From the cell containing the given text, extract its center point as [X, Y] coordinate. 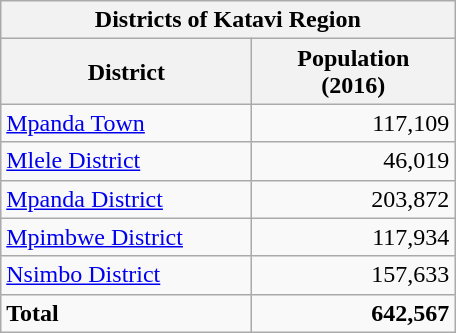
Districts of Katavi Region [228, 20]
Mpimbwe District [126, 237]
46,019 [354, 161]
Total [126, 313]
117,934 [354, 237]
117,109 [354, 123]
District [126, 72]
Mlele District [126, 161]
Mpanda District [126, 199]
203,872 [354, 199]
642,567 [354, 313]
Mpanda Town [126, 123]
157,633 [354, 275]
Population(2016) [354, 72]
Nsimbo District [126, 275]
